Capture the cell that displays the provided text and extract its [X, Y] central coordinate. 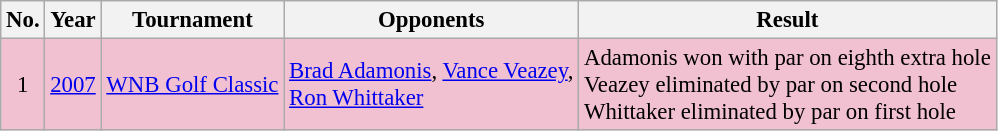
WNB Golf Classic [192, 85]
No. [23, 20]
Result [788, 20]
1 [23, 85]
Brad Adamonis, Vance Veazey, Ron Whittaker [432, 85]
Tournament [192, 20]
Opponents [432, 20]
2007 [73, 85]
Year [73, 20]
Adamonis won with par on eighth extra holeVeazey eliminated by par on second holeWhittaker eliminated by par on first hole [788, 85]
